Return the (x, y) coordinate for the center point of the cell that contains the specified text.  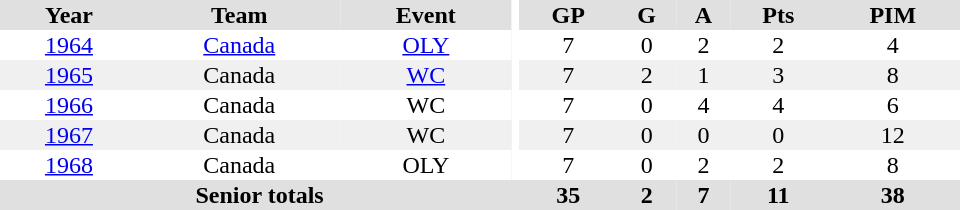
Year (69, 15)
Senior totals (260, 195)
12 (893, 135)
6 (893, 105)
1965 (69, 75)
1964 (69, 45)
1966 (69, 105)
11 (778, 195)
38 (893, 195)
1 (704, 75)
Event (426, 15)
PIM (893, 15)
Pts (778, 15)
3 (778, 75)
G (646, 15)
GP (568, 15)
A (704, 15)
1968 (69, 165)
1967 (69, 135)
Team (240, 15)
35 (568, 195)
